Detect which cell encompasses the target text, then output its (X, Y) center coordinate. 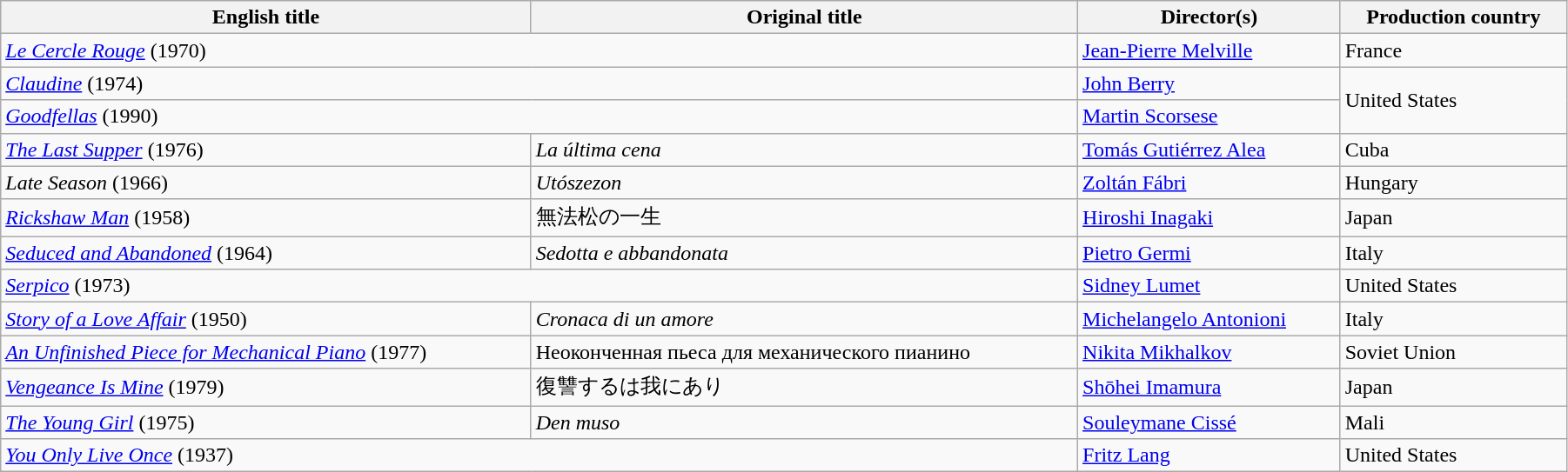
The Last Supper (1976) (266, 150)
Late Season (1966) (266, 183)
Martin Scorsese (1210, 116)
Claudine (1974) (539, 83)
Original title (804, 17)
Production country (1453, 17)
Nikita Mikhalkov (1210, 352)
Zoltán Fábri (1210, 183)
Director(s) (1210, 17)
Hungary (1453, 183)
Story of a Love Affair (1950) (266, 319)
Utószezon (804, 183)
Tomás Gutiérrez Alea (1210, 150)
Den muso (804, 422)
無法松の一生 (804, 217)
Sidney Lumet (1210, 286)
復讐するは我にあり (804, 388)
Неоконченная пьеса для механического пианино (804, 352)
The Young Girl (1975) (266, 422)
Le Cercle Rouge (1970) (539, 50)
Cuba (1453, 150)
Seduced and Abandoned (1964) (266, 253)
Mali (1453, 422)
Serpico (1973) (539, 286)
John Berry (1210, 83)
La última cena (804, 150)
Vengeance Is Mine (1979) (266, 388)
You Only Live Once (1937) (539, 455)
An Unfinished Piece for Mechanical Piano (1977) (266, 352)
Sedotta e abbandonata (804, 253)
Rickshaw Man (1958) (266, 217)
Pietro Germi (1210, 253)
English title (266, 17)
France (1453, 50)
Souleymane Cissé (1210, 422)
Jean-Pierre Melville (1210, 50)
Hiroshi Inagaki (1210, 217)
Shōhei Imamura (1210, 388)
Goodfellas (1990) (539, 116)
Fritz Lang (1210, 455)
Cronaca di un amore (804, 319)
Michelangelo Antonioni (1210, 319)
Soviet Union (1453, 352)
